Find where the given text appears and provide that cell's center as [x, y] coordinate. 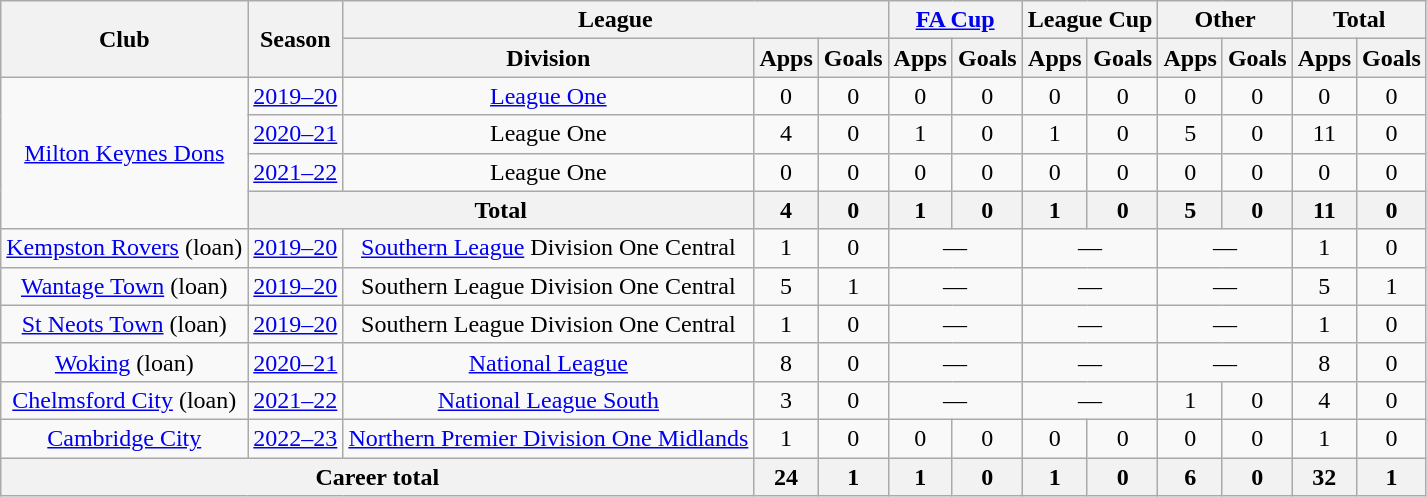
League Cup [1090, 20]
Woking (loan) [124, 362]
League [616, 20]
FA Cup [955, 20]
Kempston Rovers (loan) [124, 248]
6 [1190, 477]
Northern Premier Division One Midlands [548, 438]
Wantage Town (loan) [124, 286]
32 [1324, 477]
Season [296, 39]
2022–23 [296, 438]
Milton Keynes Dons [124, 153]
National League South [548, 400]
24 [786, 477]
Other [1225, 20]
Cambridge City [124, 438]
Chelmsford City (loan) [124, 400]
3 [786, 400]
National League [548, 362]
Career total [378, 477]
Club [124, 39]
Division [548, 58]
St Neots Town (loan) [124, 324]
